Provide the [X, Y] coordinate of the cell's center where the given text is located.  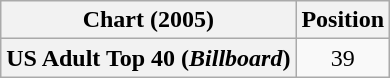
39 [343, 58]
Chart (2005) [148, 20]
Position [343, 20]
US Adult Top 40 (Billboard) [148, 58]
